Locate the cell with the specified text and output its [x, y] center coordinate. 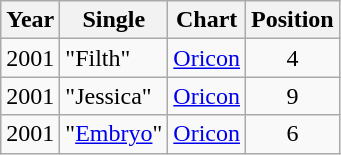
Year [30, 20]
"Embryo" [114, 134]
Single [114, 20]
Chart [207, 20]
6 [293, 134]
9 [293, 96]
Position [293, 20]
"Jessica" [114, 96]
"Filth" [114, 58]
4 [293, 58]
